Scan for the cell matching the given text and deliver its [x, y] coordinate at center. 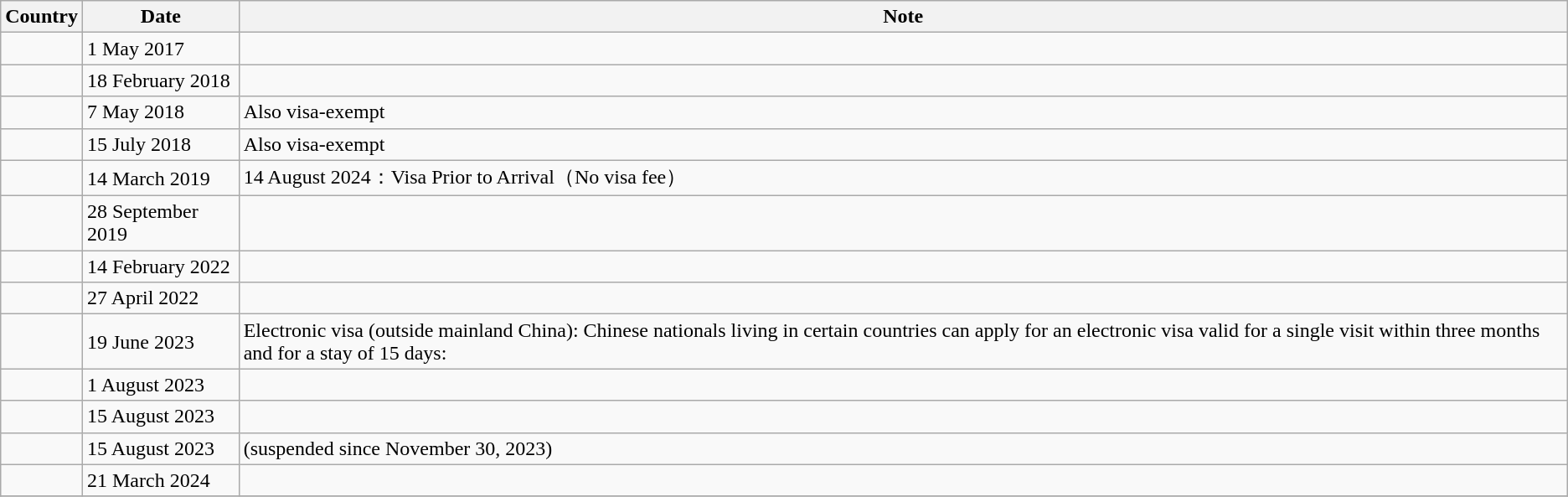
27 April 2022 [161, 298]
Country [42, 17]
21 March 2024 [161, 480]
14 August 2024：Visa Prior to Arrival（No visa fee） [903, 178]
(suspended since November 30, 2023) [903, 448]
Date [161, 17]
18 February 2018 [161, 80]
1 May 2017 [161, 49]
1 August 2023 [161, 385]
7 May 2018 [161, 112]
19 June 2023 [161, 342]
28 September 2019 [161, 223]
Note [903, 17]
14 March 2019 [161, 178]
14 February 2022 [161, 267]
15 July 2018 [161, 144]
